For the text-containing cell, return its midpoint in (x, y) coordinate format. 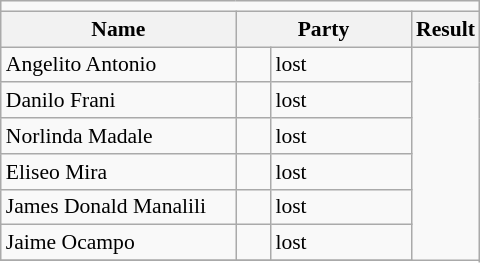
James Donald Manalili (118, 207)
Party (324, 29)
Jaime Ocampo (118, 243)
Eliseo Mira (118, 172)
Name (118, 29)
Angelito Antonio (118, 65)
Danilo Frani (118, 101)
Result (446, 29)
Norlinda Madale (118, 136)
